Return the [X, Y] coordinate for the center point of the cell that contains the specified text.  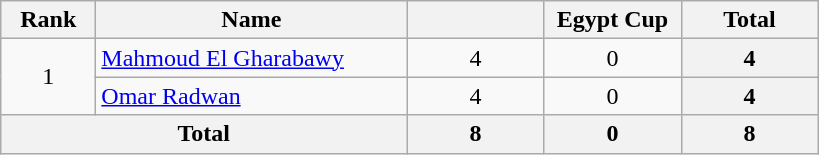
1 [48, 77]
Omar Radwan [252, 96]
Egypt Cup [612, 20]
Mahmoud El Gharabawy [252, 58]
Name [252, 20]
Rank [48, 20]
